Provide the [x, y] coordinate of the cell's center where the given text is located.  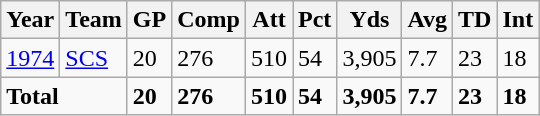
Pct [315, 20]
Team [94, 20]
Avg [428, 20]
TD [475, 20]
Att [268, 20]
Comp [209, 20]
SCS [94, 58]
Year [30, 20]
1974 [30, 58]
Yds [370, 20]
GP [149, 20]
Total [64, 96]
Int [518, 20]
